Determine the [x, y] coordinate at the center of the cell enclosing the given text.  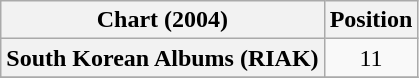
South Korean Albums (RIAK) [162, 58]
11 [371, 58]
Position [371, 20]
Chart (2004) [162, 20]
